Detect which cell encompasses the target text, then output its [X, Y] center coordinate. 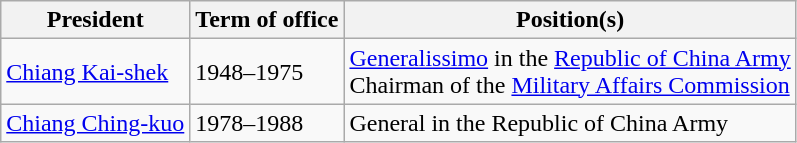
1948–1975 [267, 72]
Term of office [267, 20]
General in the Republic of China Army [570, 123]
1978–1988 [267, 123]
Position(s) [570, 20]
Chiang Ching-kuo [96, 123]
Generalissimo in the Republic of China ArmyChairman of the Military Affairs Commission [570, 72]
Chiang Kai-shek [96, 72]
President [96, 20]
